Determine the [X, Y] coordinate at the center of the cell enclosing the given text.  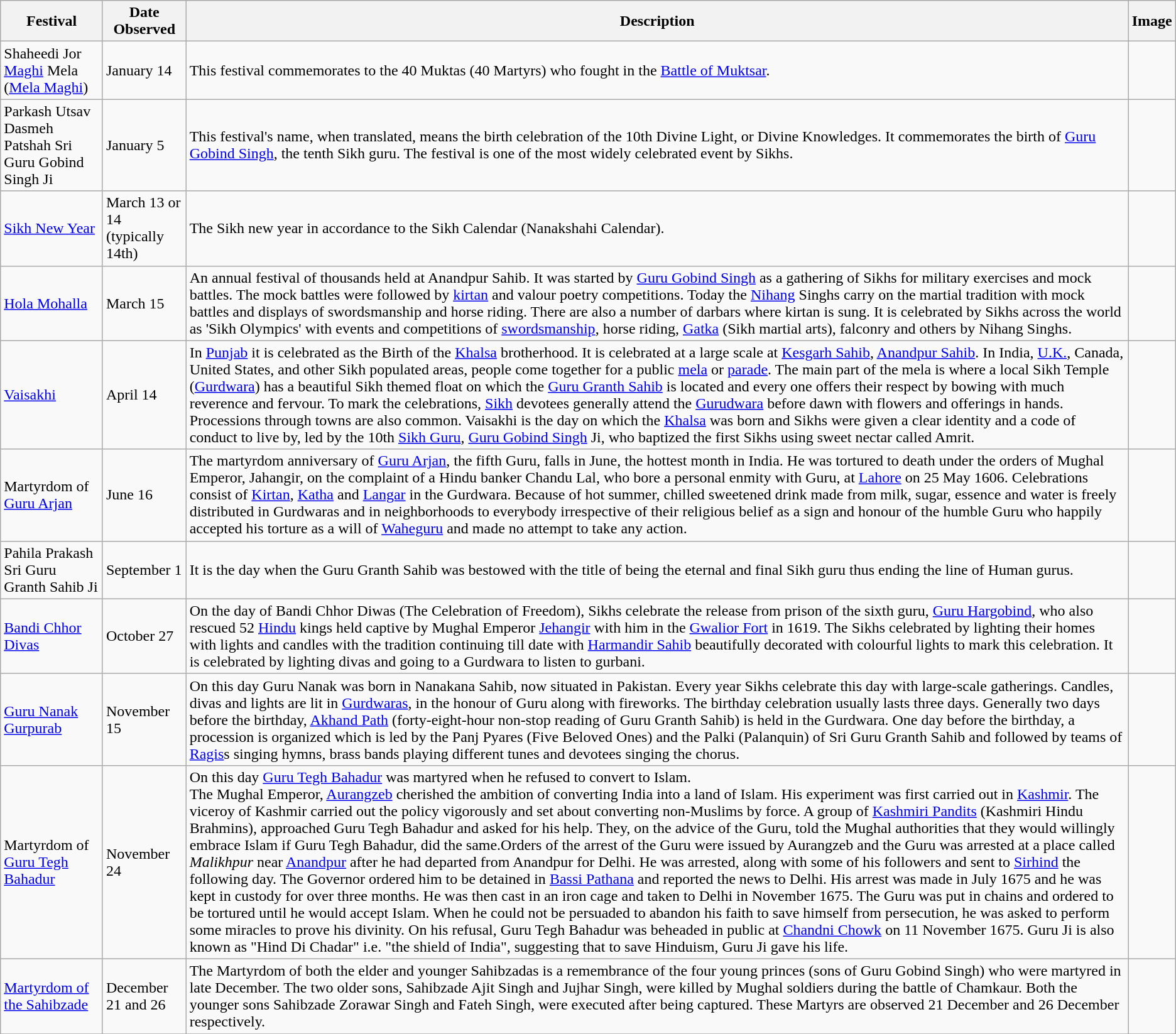
Image [1152, 21]
November 15 [144, 719]
Bandi Chhor Divas [52, 636]
Shaheedi Jor Maghi Mela (Mela Maghi) [52, 70]
June 16 [144, 495]
Parkash Utsav Dasmeh Patshah Sri Guru Gobind Singh Ji [52, 145]
The Sikh new year in accordance to the Sikh Calendar (Nanakshahi Calendar). [657, 229]
Vaisakhi [52, 395]
January 5 [144, 145]
December 21 and 26 [144, 996]
January 14 [144, 70]
March 13 or 14 (typically 14th) [144, 229]
Description [657, 21]
Martyrdom of the Sahibzade [52, 996]
Festival [52, 21]
September 1 [144, 570]
October 27 [144, 636]
Guru Nanak Gurpurab [52, 719]
This festival commemorates to the 40 Muktas (40 Martyrs) who fought in the Battle of Muktsar. [657, 70]
Sikh New Year [52, 229]
April 14 [144, 395]
It is the day when the Guru Granth Sahib was bestowed with the title of being the eternal and final Sikh guru thus ending the line of Human gurus. [657, 570]
Hola Mohalla [52, 303]
Martyrdom of Guru Arjan [52, 495]
Date Observed [144, 21]
Pahila Prakash Sri Guru Granth Sahib Ji [52, 570]
Martyrdom of Guru Tegh Bahadur [52, 862]
November 24 [144, 862]
March 15 [144, 303]
